Provide the (X, Y) coordinate of the cell's center where the given text is located.  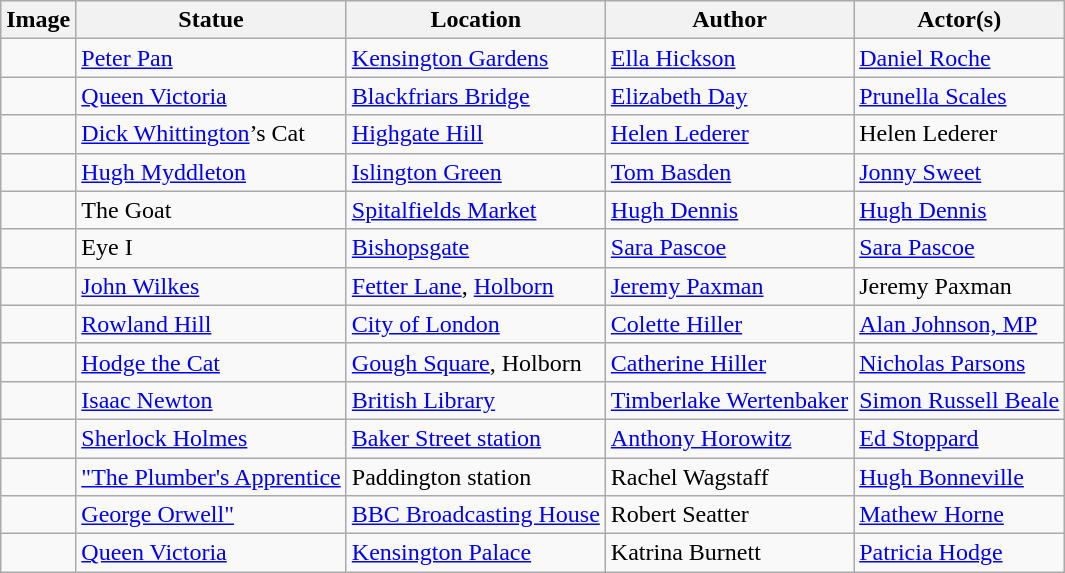
Mathew Horne (960, 515)
Tom Basden (729, 172)
Isaac Newton (211, 400)
Jonny Sweet (960, 172)
Blackfriars Bridge (476, 96)
Kensington Gardens (476, 58)
Dick Whittington’s Cat (211, 134)
Kensington Palace (476, 553)
Baker Street station (476, 438)
Peter Pan (211, 58)
BBC Broadcasting House (476, 515)
Hugh Bonneville (960, 477)
Statue (211, 20)
"The Plumber's Apprentice (211, 477)
Spitalfields Market (476, 210)
Gough Square, Holborn (476, 362)
British Library (476, 400)
Alan Johnson, MP (960, 324)
Islington Green (476, 172)
Catherine Hiller (729, 362)
Simon Russell Beale (960, 400)
Location (476, 20)
Rachel Wagstaff (729, 477)
Colette Hiller (729, 324)
Bishopsgate (476, 248)
Timberlake Wertenbaker (729, 400)
Eye I (211, 248)
The Goat (211, 210)
Anthony Horowitz (729, 438)
Ed Stoppard (960, 438)
Sherlock Holmes (211, 438)
Daniel Roche (960, 58)
George Orwell" (211, 515)
Rowland Hill (211, 324)
Prunella Scales (960, 96)
Hodge the Cat (211, 362)
Actor(s) (960, 20)
Author (729, 20)
John Wilkes (211, 286)
Image (38, 20)
City of London (476, 324)
Hugh Myddleton (211, 172)
Robert Seatter (729, 515)
Paddington station (476, 477)
Patricia Hodge (960, 553)
Fetter Lane, Holborn (476, 286)
Nicholas Parsons (960, 362)
Highgate Hill (476, 134)
Ella Hickson (729, 58)
Elizabeth Day (729, 96)
Katrina Burnett (729, 553)
